From the cell containing the given text, extract its center point as [X, Y] coordinate. 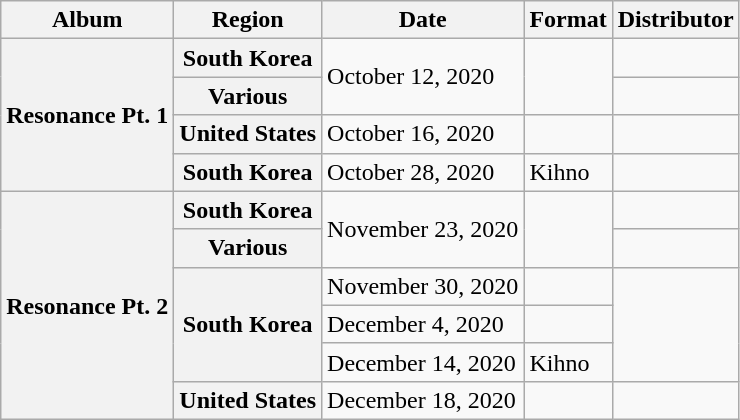
Format [568, 20]
December 14, 2020 [423, 362]
October 12, 2020 [423, 77]
November 23, 2020 [423, 229]
Album [88, 20]
Distributor [676, 20]
Date [423, 20]
December 4, 2020 [423, 324]
Resonance Pt. 1 [88, 115]
November 30, 2020 [423, 286]
October 16, 2020 [423, 134]
Region [248, 20]
December 18, 2020 [423, 400]
October 28, 2020 [423, 172]
Resonance Pt. 2 [88, 305]
